Pinpoint the cell where the given text exists, returning its [x, y] midpoint coordinate. 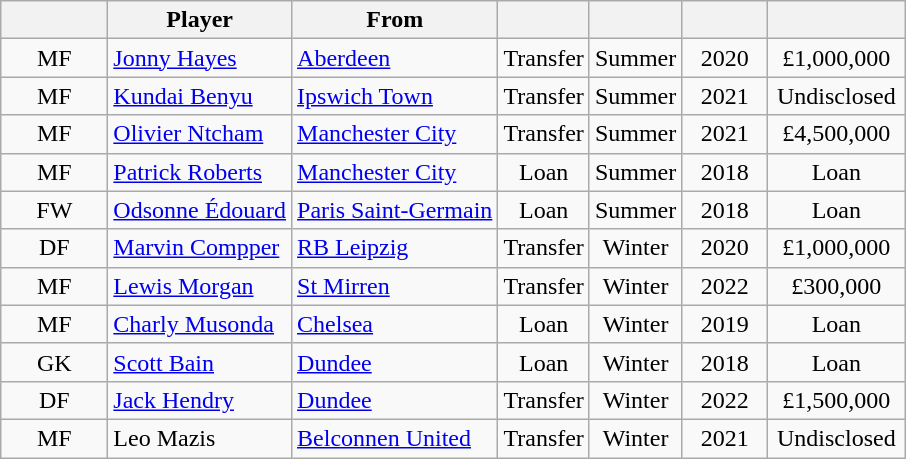
From [395, 20]
RB Leipzig [395, 248]
2019 [725, 324]
Paris Saint-Germain [395, 210]
Jonny Hayes [200, 58]
Charly Musonda [200, 324]
Jack Hendry [200, 400]
£300,000 [836, 286]
Lewis Morgan [200, 286]
GK [54, 362]
Belconnen United [395, 438]
Kundai Benyu [200, 96]
Patrick Roberts [200, 172]
Aberdeen [395, 58]
Ipswich Town [395, 96]
£4,500,000 [836, 134]
Olivier Ntcham [200, 134]
Player [200, 20]
Odsonne Édouard [200, 210]
St Mirren [395, 286]
FW [54, 210]
Chelsea [395, 324]
Marvin Compper [200, 248]
£1,500,000 [836, 400]
Scott Bain [200, 362]
Leo Mazis [200, 438]
